For the text-containing cell, return its midpoint in (X, Y) coordinate format. 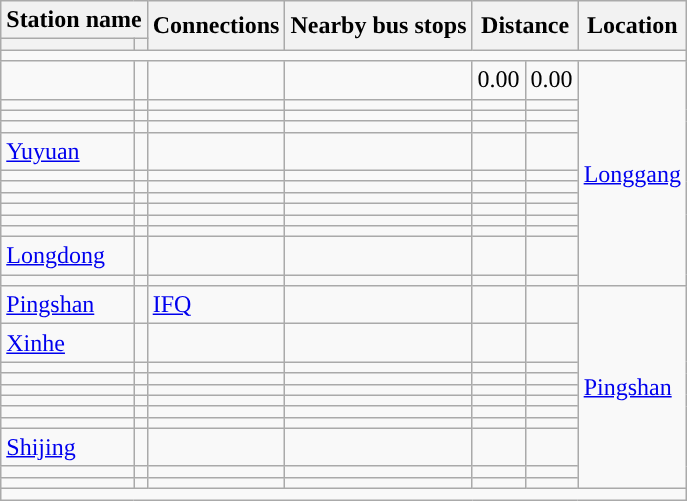
Location (632, 26)
IFQ (216, 305)
Longdong (68, 256)
Shijing (68, 447)
Nearby bus stops (378, 26)
Longgang (632, 174)
Connections (216, 26)
Xinhe (68, 343)
Distance (525, 26)
Station name (74, 20)
Yuyuan (68, 151)
